From the cell containing the given text, extract its center point as (x, y) coordinate. 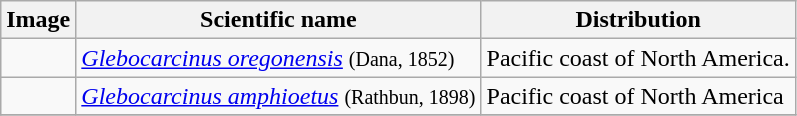
Distribution (638, 20)
Scientific name (278, 20)
Pacific coast of North America (638, 96)
Glebocarcinus oregonensis (Dana, 1852) (278, 58)
Glebocarcinus amphioetus (Rathbun, 1898) (278, 96)
Image (38, 20)
Pacific coast of North America. (638, 58)
